Scan for the cell matching the given text and deliver its (x, y) coordinate at center. 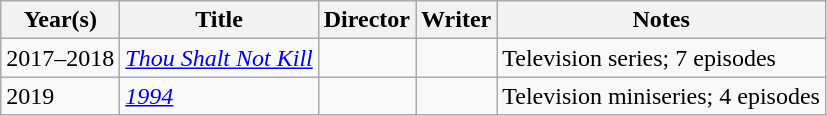
2017–2018 (60, 58)
2019 (60, 96)
Writer (456, 20)
Title (219, 20)
Television series; 7 episodes (662, 58)
Thou Shalt Not Kill (219, 58)
Television miniseries; 4 episodes (662, 96)
1994 (219, 96)
Year(s) (60, 20)
Notes (662, 20)
Director (366, 20)
